Identify which cell holds the provided text, then report its [X, Y] central coordinate. 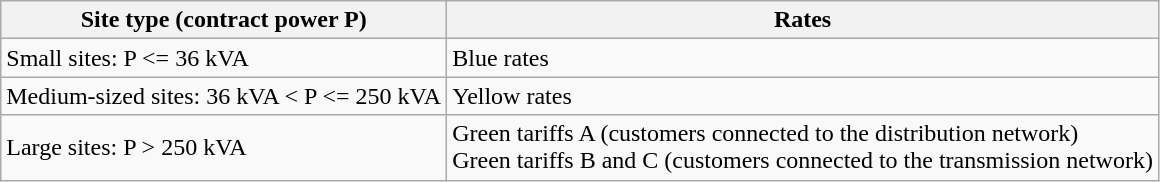
Yellow rates [803, 96]
Small sites: P <= 36 kVA [224, 58]
Medium-sized sites: 36 kVA < P <= 250 kVA [224, 96]
Site type (contract power P) [224, 20]
Large sites: P > 250 kVA [224, 148]
Blue rates [803, 58]
Rates [803, 20]
Green tariffs A (customers connected to the distribution network)Green tariffs B and C (customers connected to the transmission network) [803, 148]
